From the cell containing the given text, extract its center point as (X, Y) coordinate. 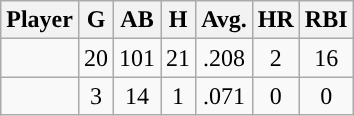
H (178, 20)
Player (40, 20)
20 (96, 58)
HR (276, 20)
RBI (326, 20)
101 (138, 58)
AB (138, 20)
G (96, 20)
21 (178, 58)
.071 (224, 96)
16 (326, 58)
14 (138, 96)
1 (178, 96)
Avg. (224, 20)
.208 (224, 58)
3 (96, 96)
2 (276, 58)
